Capture the cell that displays the provided text and extract its (x, y) central coordinate. 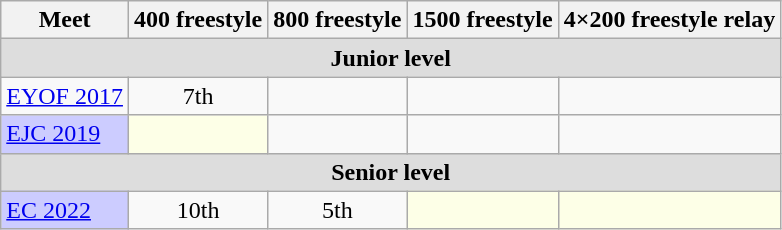
Junior level (391, 58)
5th (338, 210)
EC 2022 (65, 210)
7th (198, 96)
1500 freestyle (482, 20)
4×200 freestyle relay (669, 20)
800 freestyle (338, 20)
Meet (65, 20)
EYOF 2017 (65, 96)
10th (198, 210)
Senior level (391, 172)
EJC 2019 (65, 134)
400 freestyle (198, 20)
